Determine the (x, y) coordinate at the center of the cell enclosing the given text.  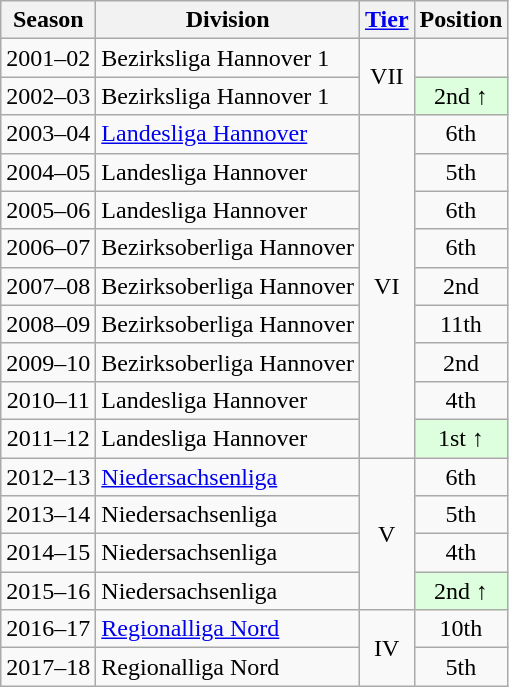
VII (386, 77)
2006–07 (48, 248)
2016–17 (48, 629)
2014–15 (48, 553)
2012–13 (48, 477)
2001–02 (48, 58)
2007–08 (48, 286)
2011–12 (48, 438)
2015–16 (48, 591)
2004–05 (48, 172)
1st ↑ (461, 438)
VI (386, 286)
10th (461, 629)
Division (228, 20)
11th (461, 324)
2002–03 (48, 96)
IV (386, 648)
2008–09 (48, 324)
2017–18 (48, 667)
Season (48, 20)
Position (461, 20)
Tier (386, 20)
2010–11 (48, 400)
2005–06 (48, 210)
V (386, 534)
2009–10 (48, 362)
2003–04 (48, 134)
2013–14 (48, 515)
